Locate the cell with the specified text and output its [x, y] center coordinate. 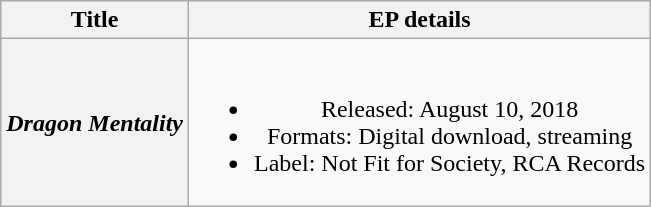
EP details [420, 20]
Dragon Mentality [95, 122]
Title [95, 20]
Released: August 10, 2018Formats: Digital download, streamingLabel: Not Fit for Society, RCA Records [420, 122]
